Capture the cell that displays the provided text and extract its (X, Y) central coordinate. 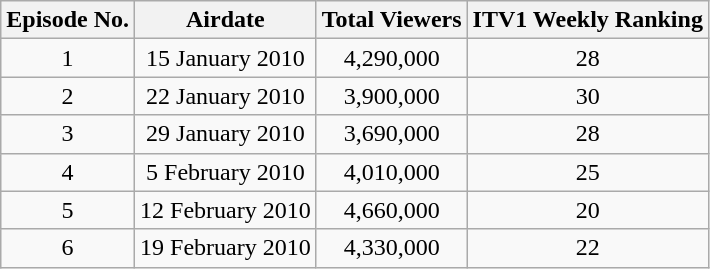
3,690,000 (392, 134)
6 (68, 248)
4 (68, 172)
25 (588, 172)
ITV1 Weekly Ranking (588, 20)
Airdate (226, 20)
Episode No. (68, 20)
22 (588, 248)
22 January 2010 (226, 96)
Total Viewers (392, 20)
3 (68, 134)
4,290,000 (392, 58)
15 January 2010 (226, 58)
5 February 2010 (226, 172)
5 (68, 210)
12 February 2010 (226, 210)
2 (68, 96)
1 (68, 58)
19 February 2010 (226, 248)
4,330,000 (392, 248)
20 (588, 210)
4,010,000 (392, 172)
3,900,000 (392, 96)
29 January 2010 (226, 134)
30 (588, 96)
4,660,000 (392, 210)
